Locate the cell with the specified text and output its [X, Y] center coordinate. 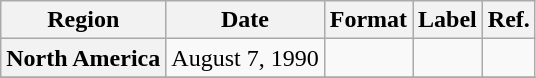
August 7, 1990 [245, 58]
Format [368, 20]
North America [84, 58]
Date [245, 20]
Region [84, 20]
Ref. [508, 20]
Label [448, 20]
